Return [x, y] of the center of cell containing provided text 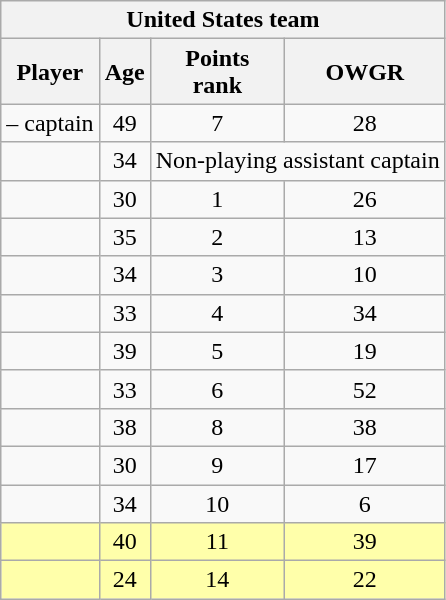
17 [366, 465]
OWGR [366, 72]
9 [217, 465]
3 [217, 275]
– captain [50, 123]
19 [366, 351]
5 [217, 351]
28 [366, 123]
7 [217, 123]
Non-playing assistant captain [298, 161]
52 [366, 389]
22 [366, 580]
40 [124, 542]
2 [217, 237]
26 [366, 199]
Age [124, 72]
11 [217, 542]
8 [217, 427]
United States team [223, 20]
Player [50, 72]
24 [124, 580]
35 [124, 237]
14 [217, 580]
Pointsrank [217, 72]
1 [217, 199]
13 [366, 237]
4 [217, 313]
49 [124, 123]
